Locate the cell with the specified text and output its (x, y) center coordinate. 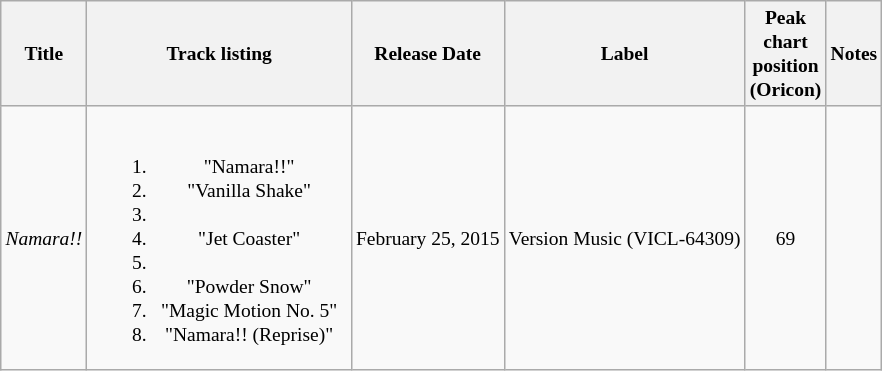
Notes (854, 54)
69 (786, 238)
"Namara!!""Vanilla Shake""Jet Coaster""Powder Snow""Magic Motion No. 5""Namara!! (Reprise)" (219, 238)
Release Date (428, 54)
Title (44, 54)
February 25, 2015 (428, 238)
Namara!! (44, 238)
Peak chart position (Oricon) (786, 54)
Track listing (219, 54)
Label (624, 54)
Version Music (VICL-64309) (624, 238)
